Extract the [x, y] coordinate from the center of the cell holding the provided text.  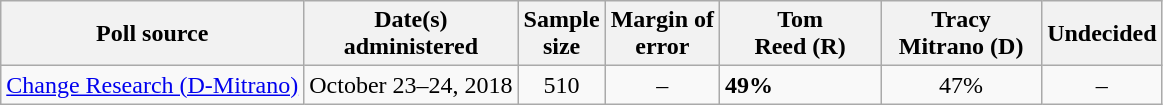
510 [562, 85]
Date(s)administered [411, 34]
TracyMitrano (D) [962, 34]
TomReed (R) [800, 34]
Margin oferror [662, 34]
October 23–24, 2018 [411, 85]
Samplesize [562, 34]
Poll source [152, 34]
47% [962, 85]
49% [800, 85]
Undecided [1102, 34]
Change Research (D-Mitrano) [152, 85]
